Locate the cell with the specified text and output its (X, Y) center coordinate. 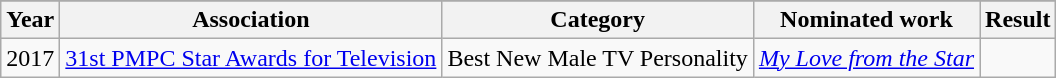
Year (30, 20)
2017 (30, 58)
Result (1018, 20)
Nominated work (866, 20)
Association (251, 20)
Best New Male TV Personality (598, 58)
Category (598, 20)
My Love from the Star (866, 58)
31st PMPC Star Awards for Television (251, 58)
